Return [X, Y] of the center of cell containing provided text 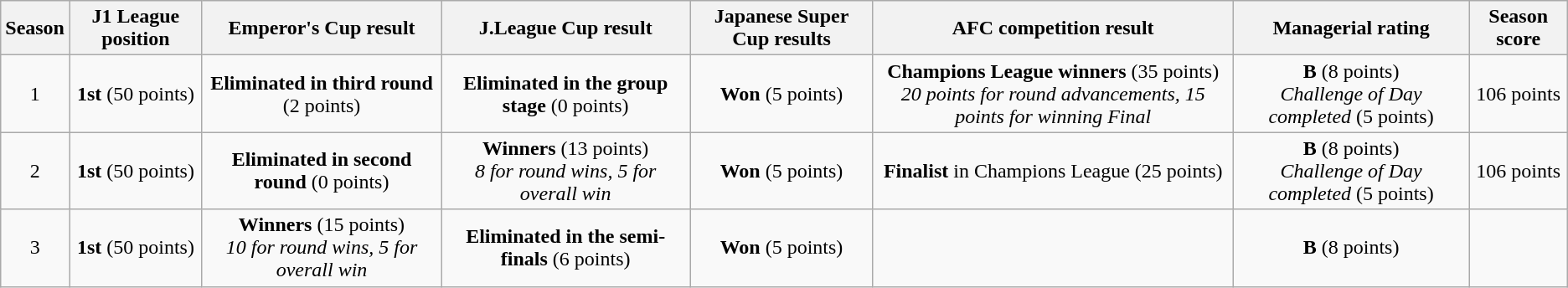
Managerial rating [1351, 28]
Season score [1518, 28]
AFC competition result [1053, 28]
Eliminated in second round (0 points) [322, 171]
Eliminated in third round (2 points) [322, 94]
3 [35, 248]
Japanese Super Cup results [782, 28]
1 [35, 94]
2 [35, 171]
B (8 points) [1351, 248]
Emperor's Cup result [322, 28]
Winners (13 points)8 for round wins, 5 for overall win [566, 171]
Eliminated in the semi-finals (6 points) [566, 248]
Finalist in Champions League (25 points) [1053, 171]
J.League Cup result [566, 28]
Winners (15 points)10 for round wins, 5 for overall win [322, 248]
J1 League position [136, 28]
Eliminated in the group stage (0 points) [566, 94]
Season [35, 28]
Champions League winners (35 points)20 points for round advancements, 15 points for winning Final [1053, 94]
